Extract the [x, y] coordinate from the center of the cell holding the provided text.  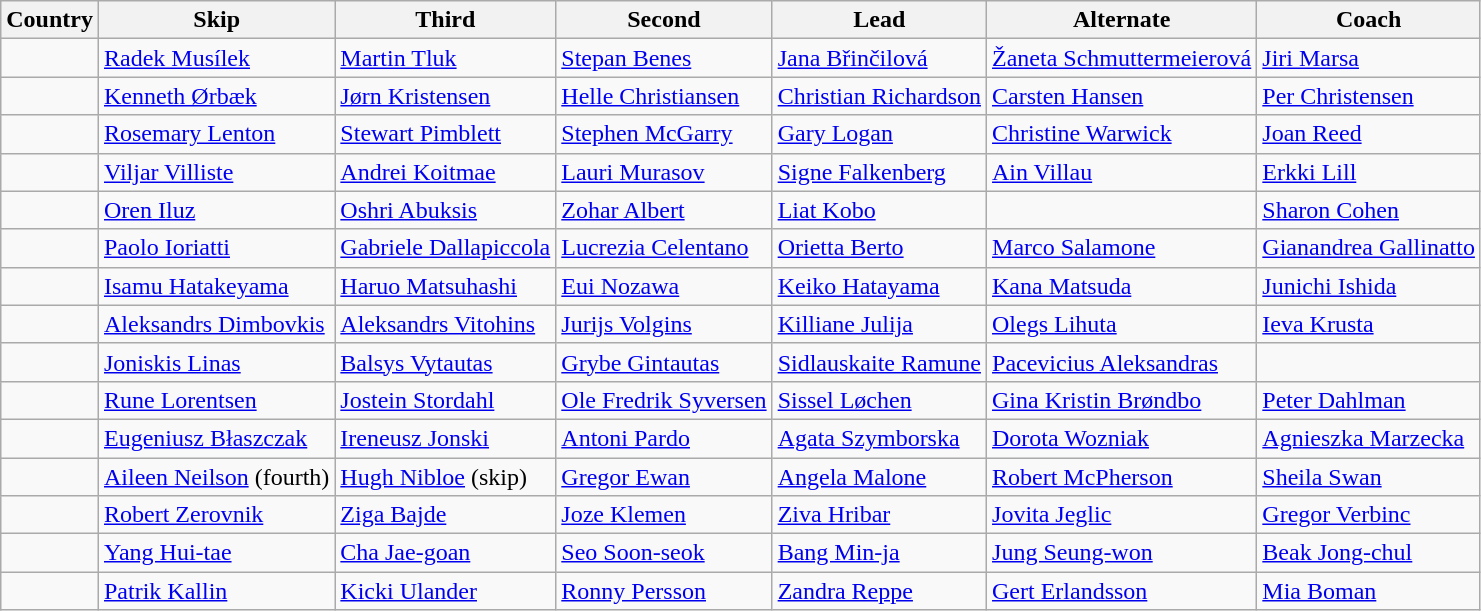
Helle Christiansen [664, 96]
Lead [879, 20]
Sharon Cohen [1369, 210]
Aleksandrs Vitohins [446, 324]
Haruo Matsuhashi [446, 286]
Keiko Hatayama [879, 286]
Jung Seung-won [1122, 553]
Peter Dahlman [1369, 400]
Patrik Kallin [216, 591]
Ireneusz Jonski [446, 438]
Balsys Vytautas [446, 362]
Per Christensen [1369, 96]
Country [50, 20]
Liat Kobo [879, 210]
Gary Logan [879, 134]
Olegs Lihuta [1122, 324]
Ronny Persson [664, 591]
Jørn Kristensen [446, 96]
Gabriele Dallapiccola [446, 248]
Sidlauskaite Ramune [879, 362]
Oren Iluz [216, 210]
Agnieszka Marzecka [1369, 438]
Aileen Neilson (fourth) [216, 477]
Skip [216, 20]
Jana Břinčilová [879, 58]
Killiane Julija [879, 324]
Second [664, 20]
Angela Malone [879, 477]
Radek Musílek [216, 58]
Robert Zerovnik [216, 515]
Gert Erlandsson [1122, 591]
Žaneta Schmuttermeierová [1122, 58]
Eugeniusz Błaszczak [216, 438]
Antoni Pardo [664, 438]
Joan Reed [1369, 134]
Kicki Ulander [446, 591]
Christian Richardson [879, 96]
Aleksandrs Dimbovkis [216, 324]
Gina Kristin Brøndbo [1122, 400]
Carsten Hansen [1122, 96]
Andrei Koitmae [446, 172]
Jurijs Volgins [664, 324]
Yang Hui-tae [216, 553]
Erkki Lill [1369, 172]
Ieva Krusta [1369, 324]
Hugh Nibloe (skip) [446, 477]
Sissel Løchen [879, 400]
Stepan Benes [664, 58]
Grybe Gintautas [664, 362]
Mia Boman [1369, 591]
Robert McPherson [1122, 477]
Stewart Pimblett [446, 134]
Stephen McGarry [664, 134]
Junichi Ishida [1369, 286]
Lucrezia Celentano [664, 248]
Coach [1369, 20]
Ziva Hribar [879, 515]
Dorota Wozniak [1122, 438]
Christine Warwick [1122, 134]
Ain Villau [1122, 172]
Gianandrea Gallinatto [1369, 248]
Zandra Reppe [879, 591]
Ole Fredrik Syversen [664, 400]
Signe Falkenberg [879, 172]
Pacevicius Aleksandras [1122, 362]
Jostein Stordahl [446, 400]
Marco Salamone [1122, 248]
Kenneth Ørbæk [216, 96]
Joze Klemen [664, 515]
Isamu Hatakeyama [216, 286]
Jovita Jeglic [1122, 515]
Viljar Villiste [216, 172]
Sheila Swan [1369, 477]
Orietta Berto [879, 248]
Bang Min-ja [879, 553]
Alternate [1122, 20]
Seo Soon-seok [664, 553]
Eui Nozawa [664, 286]
Gregor Ewan [664, 477]
Jiri Marsa [1369, 58]
Oshri Abuksis [446, 210]
Lauri Murasov [664, 172]
Beak Jong-chul [1369, 553]
Third [446, 20]
Gregor Verbinc [1369, 515]
Martin Tluk [446, 58]
Zohar Albert [664, 210]
Rune Lorentsen [216, 400]
Agata Szymborska [879, 438]
Kana Matsuda [1122, 286]
Ziga Bajde [446, 515]
Paolo Ioriatti [216, 248]
Joniskis Linas [216, 362]
Rosemary Lenton [216, 134]
Cha Jae-goan [446, 553]
